Search for the cell housing the specified text and yield its (X, Y) center coordinate. 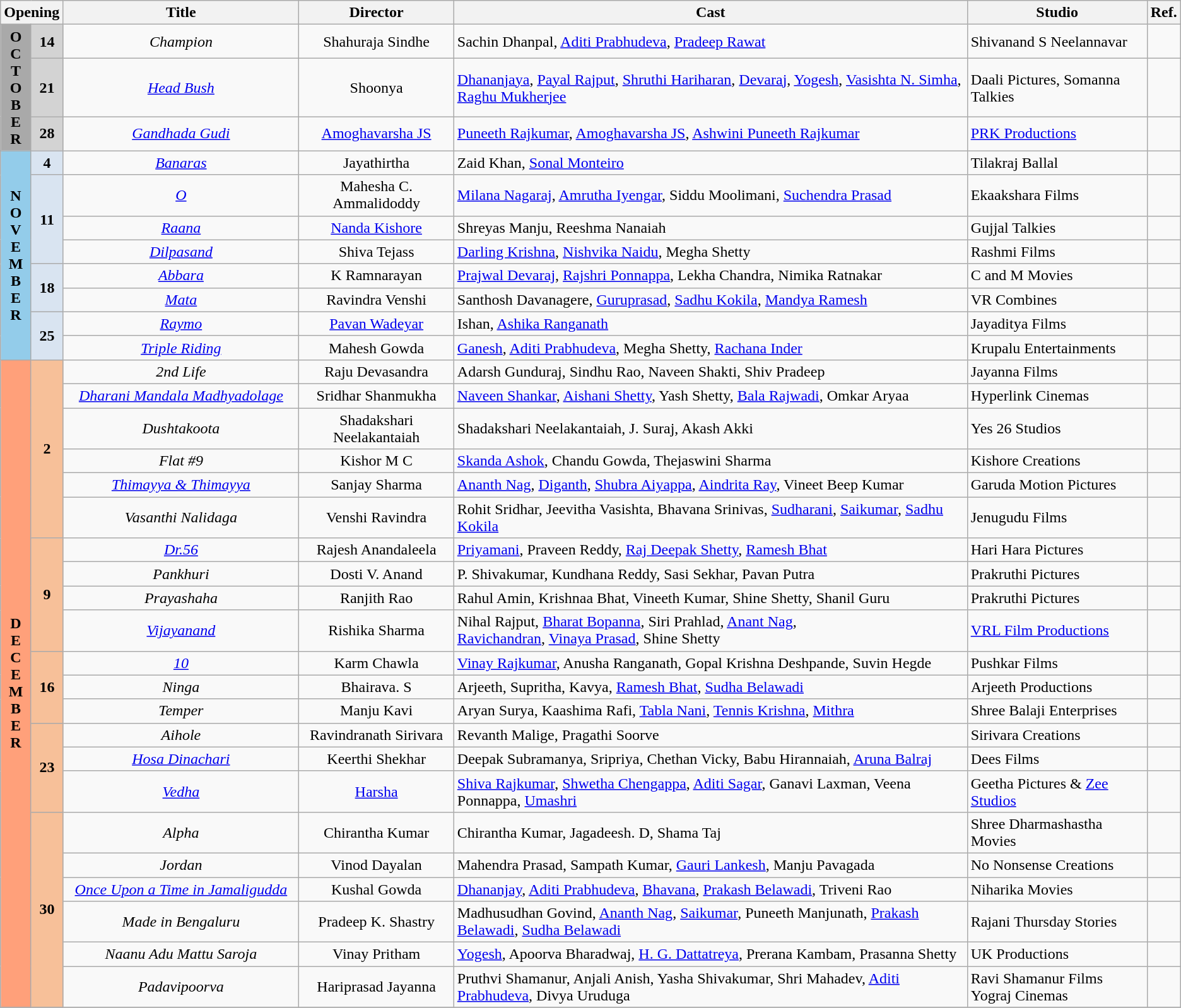
Jenugudu Films (1057, 517)
Revanth Malige, Pragathi Soorve (710, 735)
Studio (1057, 13)
NOVEMBER (16, 255)
OCTOBER (16, 88)
Shivanand S Neelannavar (1057, 42)
Venshi Ravindra (376, 517)
Shahuraja Sindhe (376, 42)
No Nonsense Creations (1057, 865)
Mahendra Prasad, Sampath Kumar, Gauri Lankesh, Manju Pavagada (710, 865)
Rishika Sharma (376, 631)
O (181, 196)
Mahesha C. Ammalidoddy (376, 196)
Pradeep K. Shastry (376, 922)
Chirantha Kumar (376, 833)
Raju Devasandra (376, 372)
UK Productions (1057, 954)
Raana (181, 228)
Cast (710, 13)
Darling Krishna, Nishvika Naidu, Megha Shetty (710, 252)
Daali Pictures, Somanna Talkies (1057, 88)
Dhananjaya, Payal Rajput, Shruthi Hariharan, Devaraj, Yogesh, Vasishta N. Simha, Raghu Mukherjee (710, 88)
Ekaakshara Films (1057, 196)
Deepak Subramanya, Sripriya, Chethan Vicky, Babu Hirannaiah, Aruna Balraj (710, 759)
Jayathirtha (376, 163)
Nanda Kishore (376, 228)
Yogesh, Apoorva Bharadwaj, H. G. Dattatreya, Prerana Kambam, Prasanna Shetty (710, 954)
VR Combines (1057, 300)
10 (181, 663)
Aryan Surya, Kaashima Rafi, Tabla Nani, Tennis Krishna, Mithra (710, 711)
Banaras (181, 163)
Dushtakoota (181, 428)
Padavipoorva (181, 987)
Hariprasad Jayanna (376, 987)
Shadakshari Neelakantaiah, J. Suraj, Akash Akki (710, 428)
Garuda Motion Pictures (1057, 485)
Kishor M C (376, 461)
Rahul Amin, Krishnaa Bhat, Vineeth Kumar, Shine Shetty, Shanil Guru (710, 598)
VRL Film Productions (1057, 631)
Sridhar Shanmukha (376, 396)
Rajesh Anandaleela (376, 550)
30 (47, 910)
Vijayanand (181, 631)
Triple Riding (181, 348)
25 (47, 336)
Milana Nagaraj, Amrutha Iyengar, Siddu Moolimani, Suchendra Prasad (710, 196)
K Ramnarayan (376, 276)
Geetha Pictures & Zee Studios (1057, 791)
Ravindranath Sirivara (376, 735)
Mahesh Gowda (376, 348)
Nihal Rajput, Bharat Bopanna, Siri Prahlad, Anant Nag,Ravichandran, Vinaya Prasad, Shine Shetty (710, 631)
Tilakraj Ballal (1057, 163)
Ref. (1163, 13)
Pruthvi Shamanur, Anjali Anish, Yasha Shivakumar, Shri Mahadev, Aditi Prabhudeva, Divya Uruduga (710, 987)
DECEMBER (16, 683)
Champion (181, 42)
Dr.56 (181, 550)
Keerthi Shekhar (376, 759)
Shiva Rajkumar, Shwetha Chengappa, Aditi Sagar, Ganavi Laxman, Veena Ponnappa, Umashri (710, 791)
Sanjay Sharma (376, 485)
Rohit Sridhar, Jeevitha Vasishta, Bhavana Srinivas, Sudharani, Saikumar, Sadhu Kokila (710, 517)
Hyperlink Cinemas (1057, 396)
Flat #9 (181, 461)
28 (47, 134)
Arjeeth, Supritha, Kavya, Ramesh Bhat, Sudha Belawadi (710, 687)
Adarsh Gunduraj, Sindhu Rao, Naveen Shakti, Shiv Pradeep (710, 372)
Amoghavarsha JS (376, 134)
Rajani Thursday Stories (1057, 922)
Opening (32, 13)
18 (47, 288)
Ravindra Venshi (376, 300)
Yes 26 Studios (1057, 428)
Director (376, 13)
C and M Movies (1057, 276)
Kishore Creations (1057, 461)
Once Upon a Time in Jamaligudda (181, 889)
Raymo (181, 324)
Santhosh Davanagere, Guruprasad, Sadhu Kokila, Mandya Ramesh (710, 300)
Jayaditya Films (1057, 324)
Bhairava. S (376, 687)
Hosa Dinachari (181, 759)
Shreyas Manju, Reeshma Nanaiah (710, 228)
Sachin Dhanpal, Aditi Prabhudeva, Pradeep Rawat (710, 42)
Head Bush (181, 88)
Rashmi Films (1057, 252)
9 (47, 594)
Temper (181, 711)
Kushal Gowda (376, 889)
Alpha (181, 833)
Aihole (181, 735)
Arjeeth Productions (1057, 687)
Dharani Mandala Madhyadolage (181, 396)
Ishan, Ashika Ranganath (710, 324)
Naanu Adu Mattu Saroja (181, 954)
Dilpasand (181, 252)
Jordan (181, 865)
Made in Bengaluru (181, 922)
2nd Life (181, 372)
Priyamani, Praveen Reddy, Raj Deepak Shetty, Ramesh Bhat (710, 550)
Krupalu Entertainments (1057, 348)
Harsha (376, 791)
Niharika Movies (1057, 889)
Mata (181, 300)
Zaid Khan, Sonal Monteiro (710, 163)
Gujjal Talkies (1057, 228)
Pushkar Films (1057, 663)
Jayanna Films (1057, 372)
Ninga (181, 687)
Title (181, 13)
Vedha (181, 791)
Vinod Dayalan (376, 865)
Shadakshari Neelakantaiah (376, 428)
Skanda Ashok, Chandu Gowda, Thejaswini Sharma (710, 461)
23 (47, 767)
Ranjith Rao (376, 598)
21 (47, 88)
14 (47, 42)
PRK Productions (1057, 134)
Shree Balaji Enterprises (1057, 711)
Karm Chawla (376, 663)
Thimayya & Thimayya (181, 485)
Abbara (181, 276)
Ganesh, Aditi Prabhudeva, Megha Shetty, Rachana Inder (710, 348)
Prayashaha (181, 598)
Sirivara Creations (1057, 735)
16 (47, 687)
Puneeth Rajkumar, Amoghavarsha JS, Ashwini Puneeth Rajkumar (710, 134)
Shoonya (376, 88)
Chirantha Kumar, Jagadeesh. D, Shama Taj (710, 833)
Madhusudhan Govind, Ananth Nag, Saikumar, Puneeth Manjunath, Prakash Belawadi, Sudha Belawadi (710, 922)
Prajwal Devaraj, Rajshri Ponnappa, Lekha Chandra, Nimika Ratnakar (710, 276)
Manju Kavi (376, 711)
2 (47, 448)
Hari Hara Pictures (1057, 550)
Pavan Wadeyar (376, 324)
Vasanthi Nalidaga (181, 517)
P. Shivakumar, Kundhana Reddy, Sasi Sekhar, Pavan Putra (710, 574)
4 (47, 163)
Dees Films (1057, 759)
Gandhada Gudi (181, 134)
Dhananjay, Aditi Prabhudeva, Bhavana, Prakash Belawadi, Triveni Rao (710, 889)
Dosti V. Anand (376, 574)
Naveen Shankar, Aishani Shetty, Yash Shetty, Bala Rajwadi, Omkar Aryaa (710, 396)
Shree Dharmashastha Movies (1057, 833)
Vinay Pritham (376, 954)
Ravi Shamanur Films Yograj Cinemas (1057, 987)
Pankhuri (181, 574)
Ananth Nag, Diganth, Shubra Aiyappa, Aindrita Ray, Vineet Beep Kumar (710, 485)
Shiva Tejass (376, 252)
11 (47, 220)
Vinay Rajkumar, Anusha Ranganath, Gopal Krishna Deshpande, Suvin Hegde (710, 663)
